From the cell containing the given text, extract its center point as (x, y) coordinate. 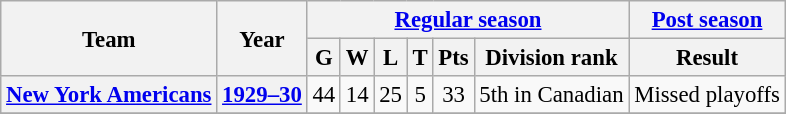
Regular season (468, 20)
Year (262, 38)
Result (707, 58)
1929–30 (262, 95)
Pts (454, 58)
5 (420, 95)
33 (454, 95)
W (356, 58)
New York Americans (109, 95)
Missed playoffs (707, 95)
5th in Canadian (552, 95)
44 (324, 95)
L (390, 58)
G (324, 58)
Division rank (552, 58)
14 (356, 95)
25 (390, 95)
T (420, 58)
Post season (707, 20)
Team (109, 38)
